Locate the cell with the specified text and output its (x, y) center coordinate. 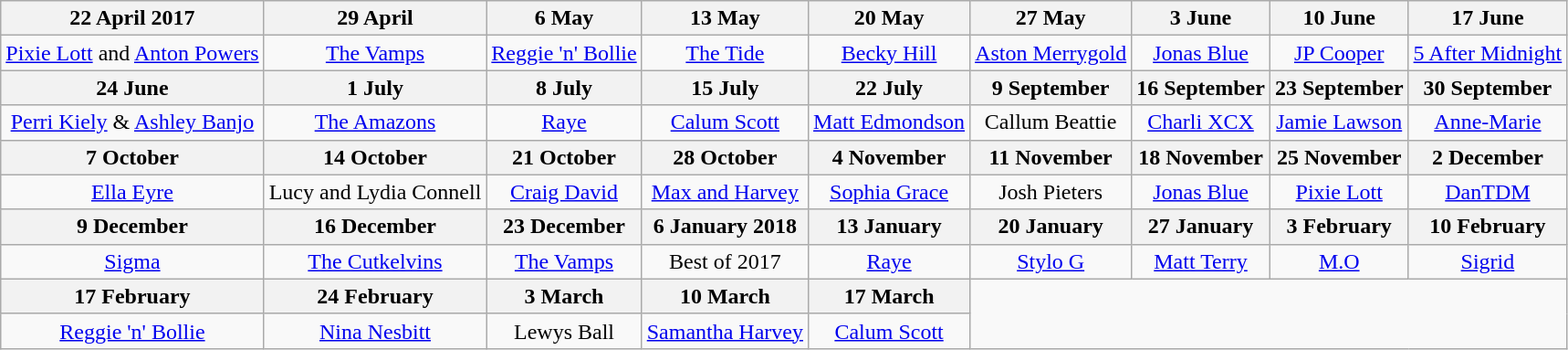
9 December (132, 227)
24 June (132, 88)
20 May (889, 18)
16 December (375, 227)
Matt Terry (1201, 261)
Nina Nesbitt (375, 331)
Aston Merrygold (1051, 53)
Max and Harvey (725, 192)
24 February (375, 296)
Lucy and Lydia Connell (375, 192)
Perri Kiely & Ashley Banjo (132, 122)
Lewys Ball (564, 331)
30 September (1488, 88)
The Tide (725, 53)
3 June (1201, 18)
17 February (132, 296)
10 June (1339, 18)
Sigrid (1488, 261)
M.O (1339, 261)
17 March (889, 296)
27 May (1051, 18)
Becky Hill (889, 53)
17 June (1488, 18)
Josh Pieters (1051, 192)
DanTDM (1488, 192)
15 July (725, 88)
3 March (564, 296)
Anne-Marie (1488, 122)
16 September (1201, 88)
27 January (1201, 227)
10 February (1488, 227)
23 December (564, 227)
23 September (1339, 88)
8 July (564, 88)
Sigma (132, 261)
Jamie Lawson (1339, 122)
21 October (564, 157)
25 November (1339, 157)
The Cutkelvins (375, 261)
3 February (1339, 227)
Pixie Lott (1339, 192)
11 November (1051, 157)
10 March (725, 296)
6 January 2018 (725, 227)
Best of 2017 (725, 261)
6 May (564, 18)
Callum Beattie (1051, 122)
22 July (889, 88)
The Amazons (375, 122)
Sophia Grace (889, 192)
Ella Eyre (132, 192)
Stylo G (1051, 261)
Charli XCX (1201, 122)
22 April 2017 (132, 18)
13 May (725, 18)
Craig David (564, 192)
Pixie Lott and Anton Powers (132, 53)
28 October (725, 157)
Samantha Harvey (725, 331)
29 April (375, 18)
4 November (889, 157)
5 After Midnight (1488, 53)
14 October (375, 157)
9 September (1051, 88)
JP Cooper (1339, 53)
1 July (375, 88)
20 January (1051, 227)
13 January (889, 227)
7 October (132, 157)
Matt Edmondson (889, 122)
18 November (1201, 157)
2 December (1488, 157)
